Search for the cell housing the specified text and yield its (x, y) center coordinate. 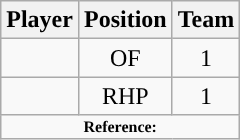
Player (40, 20)
Reference: (120, 127)
OF (125, 58)
Team (206, 20)
RHP (125, 96)
Position (125, 20)
